Detect which cell encompasses the target text, then output its (x, y) center coordinate. 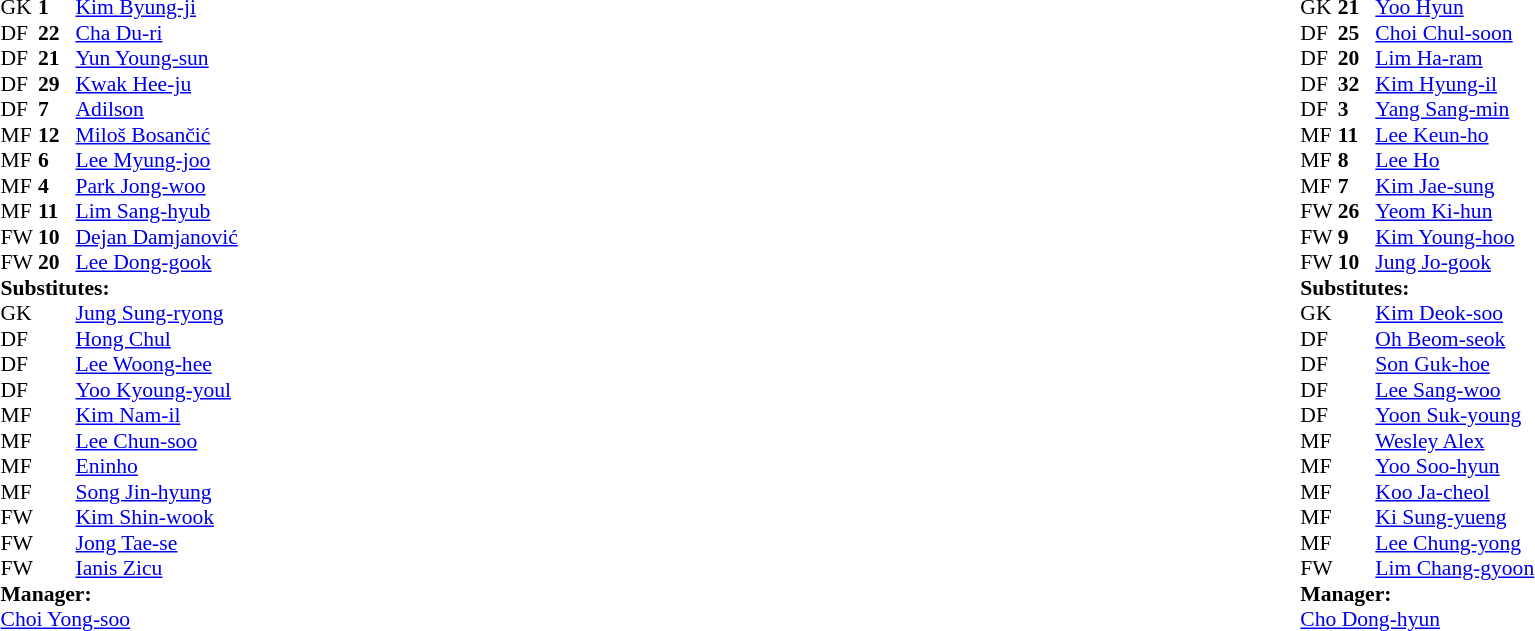
Yoo Kyoung-youl (157, 390)
Hong Chul (157, 339)
Lee Ho (1454, 161)
Jong Tae-se (157, 543)
8 (1357, 161)
9 (1357, 237)
Lee Chung-yong (1454, 543)
Adilson (157, 109)
Jung Jo-gook (1454, 263)
29 (57, 84)
Ki Sung-yueng (1454, 517)
Choi Chul-soon (1454, 33)
Song Jin-hyung (157, 492)
Kwak Hee-ju (157, 84)
Cha Du-ri (157, 33)
21 (57, 59)
Lee Woong-hee (157, 365)
Jung Sung-ryong (157, 313)
Kim Deok-soo (1454, 313)
Oh Beom-seok (1454, 339)
Dejan Damjanović (157, 237)
Lee Dong-gook (157, 263)
Kim Jae-sung (1454, 186)
3 (1357, 109)
4 (57, 186)
Ianis Zicu (157, 569)
Park Jong-woo (157, 186)
Miloš Bosančić (157, 135)
Koo Ja-cheol (1454, 492)
25 (1357, 33)
Son Guk-hoe (1454, 365)
Lim Sang-hyub (157, 211)
Eninho (157, 467)
Kim Shin-wook (157, 517)
Kim Hyung-il (1454, 84)
Yun Young-sun (157, 59)
Lee Keun-ho (1454, 135)
12 (57, 135)
Wesley Alex (1454, 441)
Lee Sang-woo (1454, 390)
Yoon Suk-young (1454, 415)
Lim Chang-gyoon (1454, 569)
6 (57, 161)
Kim Nam-il (157, 415)
Lim Ha-ram (1454, 59)
Yoo Soo-hyun (1454, 467)
Yeom Ki-hun (1454, 211)
Kim Young-hoo (1454, 237)
22 (57, 33)
Lee Myung-joo (157, 161)
26 (1357, 211)
32 (1357, 84)
Yang Sang-min (1454, 109)
Lee Chun-soo (157, 441)
